Scan for the cell matching the given text and deliver its (x, y) coordinate at center. 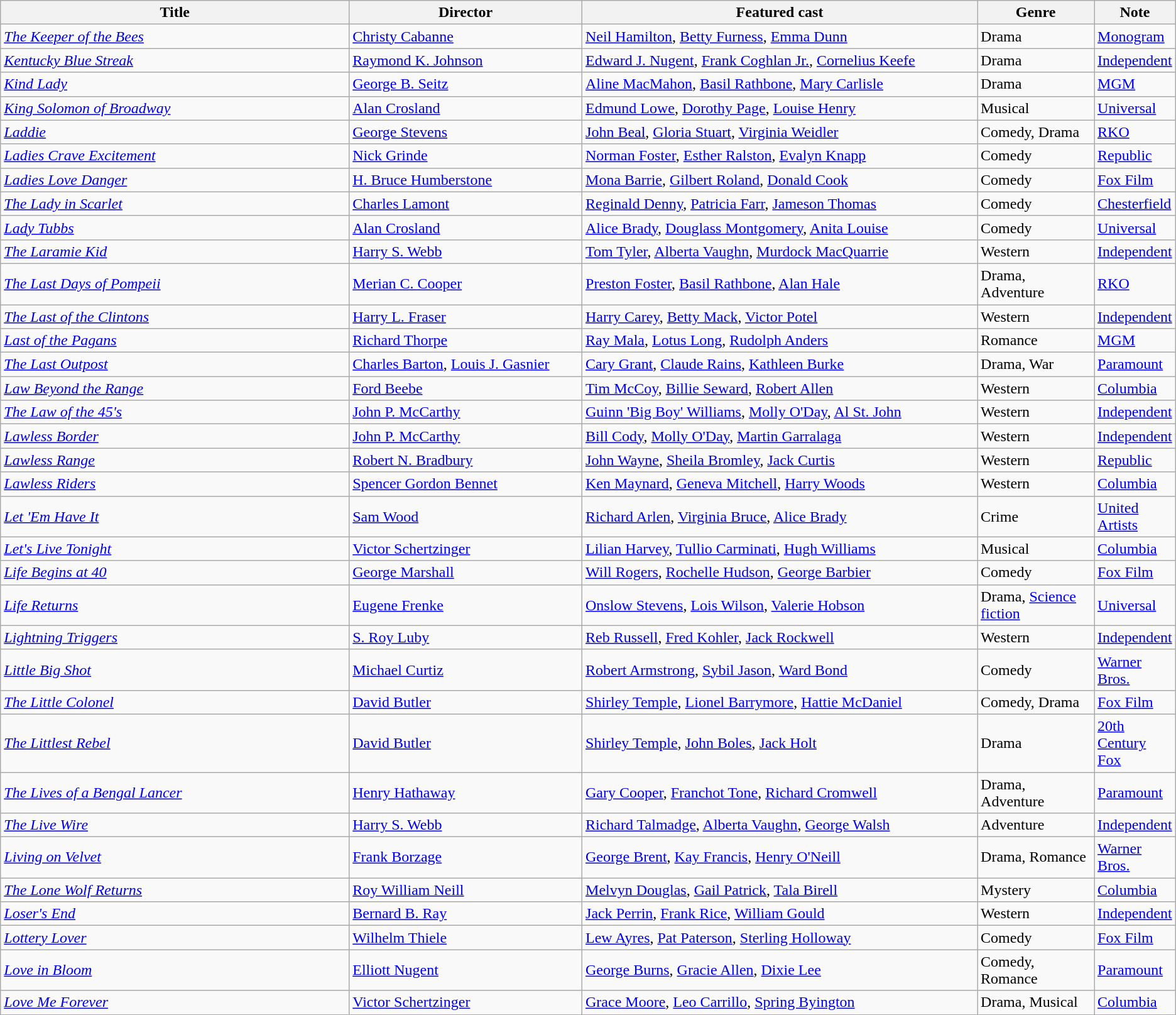
Lottery Lover (175, 938)
Loser's End (175, 914)
The Keeper of the Bees (175, 36)
George B. Seitz (466, 84)
Neil Hamilton, Betty Furness, Emma Dunn (780, 36)
Richard Arlen, Virginia Bruce, Alice Brady (780, 517)
Christy Cabanne (466, 36)
The Live Wire (175, 825)
Living on Velvet (175, 857)
Robert N. Bradbury (466, 460)
Reginald Denny, Patricia Farr, Jameson Thomas (780, 204)
Lawless Border (175, 436)
Chesterfield (1135, 204)
Harry Carey, Betty Mack, Victor Potel (780, 316)
Tim McCoy, Billie Seward, Robert Allen (780, 388)
Let's Live Tonight (175, 549)
20th Century Fox (1135, 743)
Little Big Shot (175, 670)
Kind Lady (175, 84)
Michael Curtiz (466, 670)
Lady Tubbs (175, 228)
John Beal, Gloria Stuart, Virginia Weidler (780, 132)
The Last of the Clintons (175, 316)
Nick Grinde (466, 156)
Genre (1036, 13)
Tom Tyler, Alberta Vaughn, Murdock MacQuarrie (780, 251)
Love Me Forever (175, 1002)
Charles Lamont (466, 204)
Romance (1036, 341)
Alice Brady, Douglass Montgomery, Anita Louise (780, 228)
Note (1135, 13)
Drama, Science fiction (1036, 605)
Life Returns (175, 605)
Ladies Crave Excitement (175, 156)
Monogram (1135, 36)
The Littlest Rebel (175, 743)
Norman Foster, Esther Ralston, Evalyn Knapp (780, 156)
Harry L. Fraser (466, 316)
Love in Bloom (175, 970)
Richard Talmadge, Alberta Vaughn, George Walsh (780, 825)
Lawless Range (175, 460)
John Wayne, Sheila Bromley, Jack Curtis (780, 460)
Mystery (1036, 890)
George Stevens (466, 132)
Lawless Riders (175, 484)
Reb Russell, Fred Kohler, Jack Rockwell (780, 637)
Ken Maynard, Geneva Mitchell, Harry Woods (780, 484)
Onslow Stevens, Lois Wilson, Valerie Hobson (780, 605)
Ray Mala, Lotus Long, Rudolph Anders (780, 341)
The Last Outpost (175, 365)
Henry Hathaway (466, 792)
Featured cast (780, 13)
Sam Wood (466, 517)
Comedy, Romance (1036, 970)
Will Rogers, Rochelle Hudson, George Barbier (780, 573)
Bernard B. Ray (466, 914)
Law Beyond the Range (175, 388)
Aline MacMahon, Basil Rathbone, Mary Carlisle (780, 84)
Edward J. Nugent, Frank Coghlan Jr., Cornelius Keefe (780, 60)
Lilian Harvey, Tullio Carminati, Hugh Williams (780, 549)
Merian C. Cooper (466, 284)
The Last Days of Pompeii (175, 284)
Title (175, 13)
H. Bruce Humberstone (466, 180)
Elliott Nugent (466, 970)
Richard Thorpe (466, 341)
Charles Barton, Louis J. Gasnier (466, 365)
Roy William Neill (466, 890)
Gary Cooper, Franchot Tone, Richard Cromwell (780, 792)
George Brent, Kay Francis, Henry O'Neill (780, 857)
Crime (1036, 517)
Frank Borzage (466, 857)
Mona Barrie, Gilbert Roland, Donald Cook (780, 180)
Life Begins at 40 (175, 573)
Edmund Lowe, Dorothy Page, Louise Henry (780, 108)
The Little Colonel (175, 702)
Kentucky Blue Streak (175, 60)
Cary Grant, Claude Rains, Kathleen Burke (780, 365)
Laddie (175, 132)
S. Roy Luby (466, 637)
Grace Moore, Leo Carrillo, Spring Byington (780, 1002)
Wilhelm Thiele (466, 938)
Let 'Em Have It (175, 517)
Raymond K. Johnson (466, 60)
Robert Armstrong, Sybil Jason, Ward Bond (780, 670)
The Lady in Scarlet (175, 204)
Drama, War (1036, 365)
The Laramie Kid (175, 251)
Drama, Musical (1036, 1002)
Last of the Pagans (175, 341)
Lew Ayres, Pat Paterson, Sterling Holloway (780, 938)
Lightning Triggers (175, 637)
United Artists (1135, 517)
Eugene Frenke (466, 605)
Preston Foster, Basil Rathbone, Alan Hale (780, 284)
The Lone Wolf Returns (175, 890)
Jack Perrin, Frank Rice, William Gould (780, 914)
George Burns, Gracie Allen, Dixie Lee (780, 970)
Drama, Romance (1036, 857)
Shirley Temple, Lionel Barrymore, Hattie McDaniel (780, 702)
Adventure (1036, 825)
Guinn 'Big Boy' Williams, Molly O'Day, Al St. John (780, 412)
Ford Beebe (466, 388)
Director (466, 13)
George Marshall (466, 573)
Melvyn Douglas, Gail Patrick, Tala Birell (780, 890)
Bill Cody, Molly O'Day, Martin Garralaga (780, 436)
Shirley Temple, John Boles, Jack Holt (780, 743)
The Law of the 45's (175, 412)
The Lives of a Bengal Lancer (175, 792)
Ladies Love Danger (175, 180)
King Solomon of Broadway (175, 108)
Spencer Gordon Bennet (466, 484)
